Find where the given text appears and provide that cell's center as [x, y] coordinate. 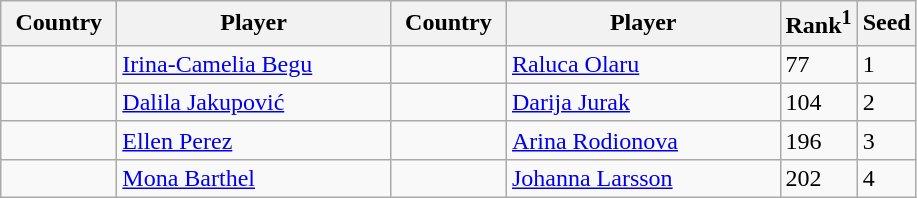
Ellen Perez [254, 140]
Johanna Larsson [643, 178]
Arina Rodionova [643, 140]
3 [886, 140]
Seed [886, 24]
77 [818, 64]
Rank1 [818, 24]
104 [818, 102]
2 [886, 102]
Irina-Camelia Begu [254, 64]
Darija Jurak [643, 102]
202 [818, 178]
196 [818, 140]
4 [886, 178]
Raluca Olaru [643, 64]
Dalila Jakupović [254, 102]
Mona Barthel [254, 178]
1 [886, 64]
